For the text-containing cell, return its midpoint in (X, Y) coordinate format. 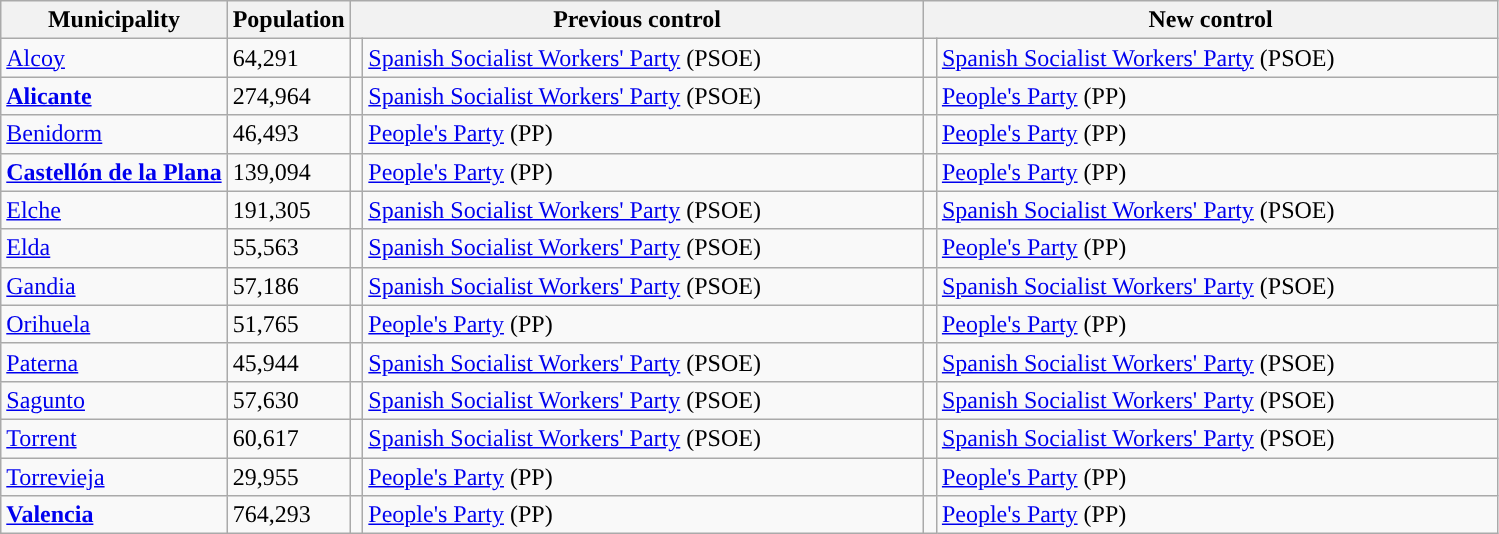
Benidorm (114, 134)
45,944 (288, 362)
55,563 (288, 248)
51,765 (288, 324)
Gandia (114, 286)
Paterna (114, 362)
Orihuela (114, 324)
Population (288, 20)
57,630 (288, 400)
Elche (114, 210)
46,493 (288, 134)
274,964 (288, 96)
Municipality (114, 20)
Valencia (114, 515)
Previous control (637, 20)
57,186 (288, 286)
Elda (114, 248)
Sagunto (114, 400)
764,293 (288, 515)
64,291 (288, 58)
139,094 (288, 172)
29,955 (288, 477)
Castellón de la Plana (114, 172)
191,305 (288, 210)
60,617 (288, 438)
Alicante (114, 96)
New control (1211, 20)
Torrevieja (114, 477)
Alcoy (114, 58)
Torrent (114, 438)
